Output the (x, y) coordinate of the center of the cell containing the given text.  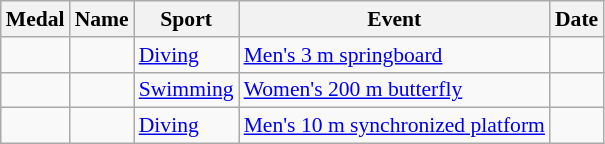
Name (102, 19)
Event (394, 19)
Men's 10 m synchronized platform (394, 126)
Women's 200 m butterfly (394, 90)
Swimming (186, 90)
Sport (186, 19)
Date (576, 19)
Medal (36, 19)
Men's 3 m springboard (394, 55)
